From the cell containing the given text, extract its center point as (X, Y) coordinate. 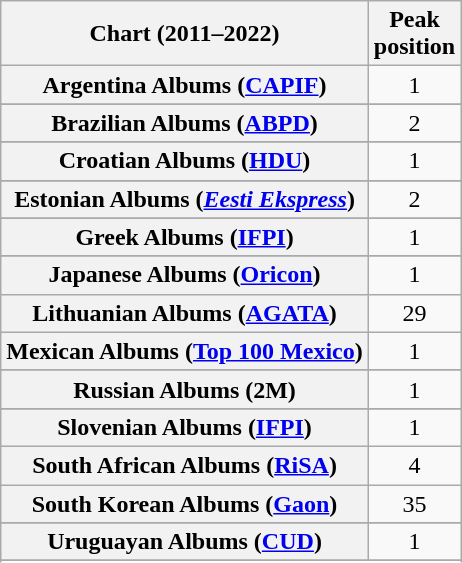
Argentina Albums (CAPIF) (185, 85)
Uruguayan Albums (CUD) (185, 542)
Peakposition (414, 34)
35 (414, 503)
Croatian Albums (HDU) (185, 161)
Brazilian Albums (ABPD) (185, 123)
29 (414, 313)
Lithuanian Albums (AGATA) (185, 313)
Estonian Albums (Eesti Ekspress) (185, 199)
South Korean Albums (Gaon) (185, 503)
Mexican Albums (Top 100 Mexico) (185, 351)
Japanese Albums (Oricon) (185, 275)
Greek Albums (IFPI) (185, 237)
Russian Albums (2M) (185, 389)
South African Albums (RiSA) (185, 465)
Slovenian Albums (IFPI) (185, 427)
Chart (2011–2022) (185, 34)
4 (414, 465)
